Find where the given text appears and provide that cell's center as (X, Y) coordinate. 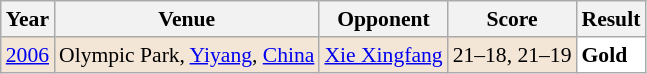
Venue (186, 19)
Olympic Park, Yiyang, China (186, 55)
Score (512, 19)
Year (28, 19)
Opponent (383, 19)
Result (610, 19)
21–18, 21–19 (512, 55)
Xie Xingfang (383, 55)
2006 (28, 55)
Gold (610, 55)
